From the cell containing the given text, extract its center point as [X, Y] coordinate. 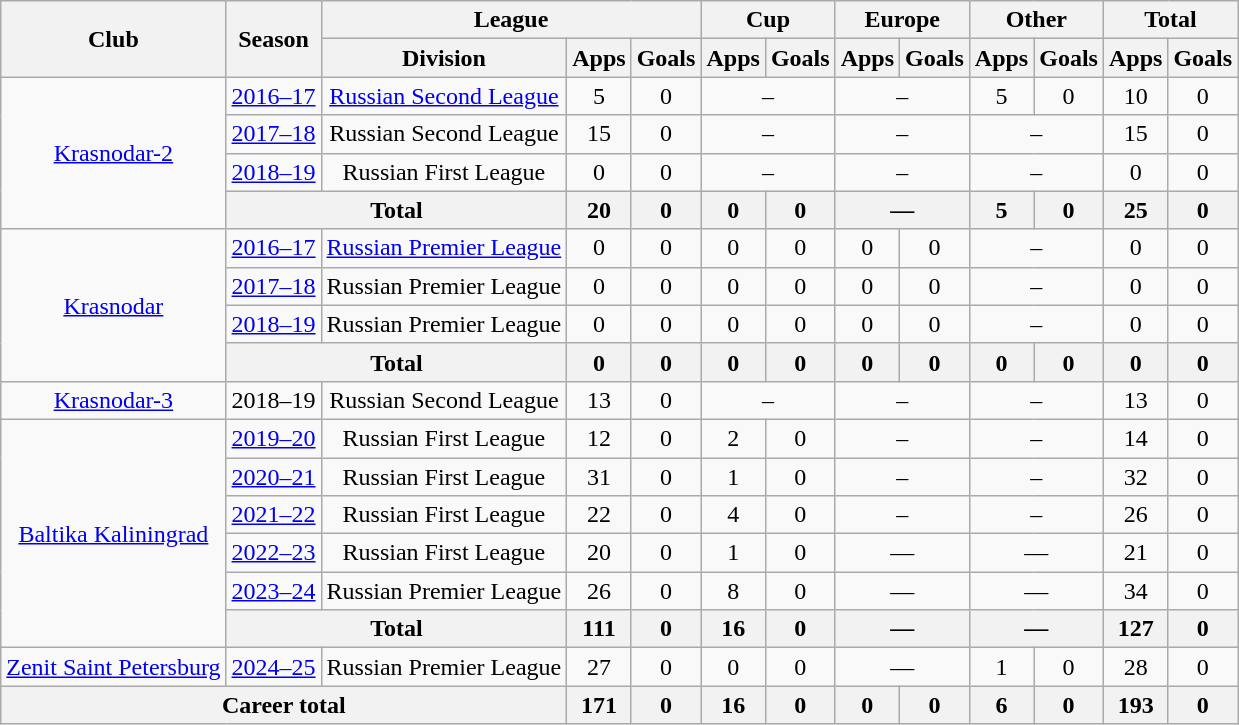
2020–21 [274, 477]
27 [599, 667]
2 [733, 438]
Krasnodar-3 [114, 400]
Cup [768, 20]
Krasnodar-2 [114, 153]
Europe [902, 20]
Division [444, 58]
2024–25 [274, 667]
32 [1135, 477]
Baltika Kaliningrad [114, 533]
Zenit Saint Petersburg [114, 667]
2022–23 [274, 553]
28 [1135, 667]
2019–20 [274, 438]
8 [733, 591]
111 [599, 629]
Club [114, 39]
Season [274, 39]
31 [599, 477]
14 [1135, 438]
2021–22 [274, 515]
Career total [284, 705]
4 [733, 515]
34 [1135, 591]
Other [1036, 20]
Krasnodar [114, 305]
League [511, 20]
25 [1135, 210]
12 [599, 438]
21 [1135, 553]
6 [1001, 705]
127 [1135, 629]
22 [599, 515]
10 [1135, 96]
2023–24 [274, 591]
171 [599, 705]
193 [1135, 705]
